Return (x, y) of the center of cell containing provided text 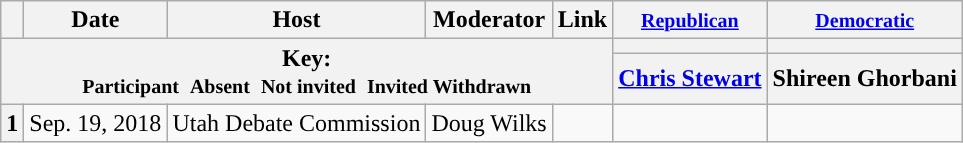
1 (12, 123)
Sep. 19, 2018 (96, 123)
Democratic (864, 20)
Utah Debate Commission (296, 123)
Link (582, 20)
Date (96, 20)
Chris Stewart (690, 78)
Host (296, 20)
Key: Participant Absent Not invited Invited Withdrawn (307, 72)
Republican (690, 20)
Shireen Ghorbani (864, 78)
Doug Wilks (489, 123)
Moderator (489, 20)
